Identify which cell holds the provided text, then report its [X, Y] central coordinate. 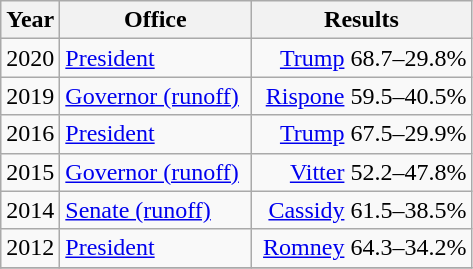
2012 [30, 248]
2016 [30, 134]
Vitter 52.2–47.8% [362, 172]
Results [362, 20]
2020 [30, 58]
Romney 64.3–34.2% [362, 248]
2019 [30, 96]
Office [156, 20]
2014 [30, 210]
Trump 67.5–29.9% [362, 134]
Cassidy 61.5–38.5% [362, 210]
Year [30, 20]
Trump 68.7–29.8% [362, 58]
2015 [30, 172]
Rispone 59.5–40.5% [362, 96]
Senate (runoff) [156, 210]
